Scan for the cell matching the given text and deliver its (X, Y) coordinate at center. 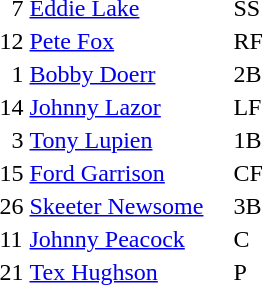
Johnny Lazor (128, 107)
Ford Garrison (128, 173)
Skeeter Newsome (128, 206)
Bobby Doerr (128, 74)
Pete Fox (128, 41)
Tony Lupien (128, 140)
Johnny Peacock (128, 239)
